Extract the (x, y) coordinate from the center of the cell holding the provided text.  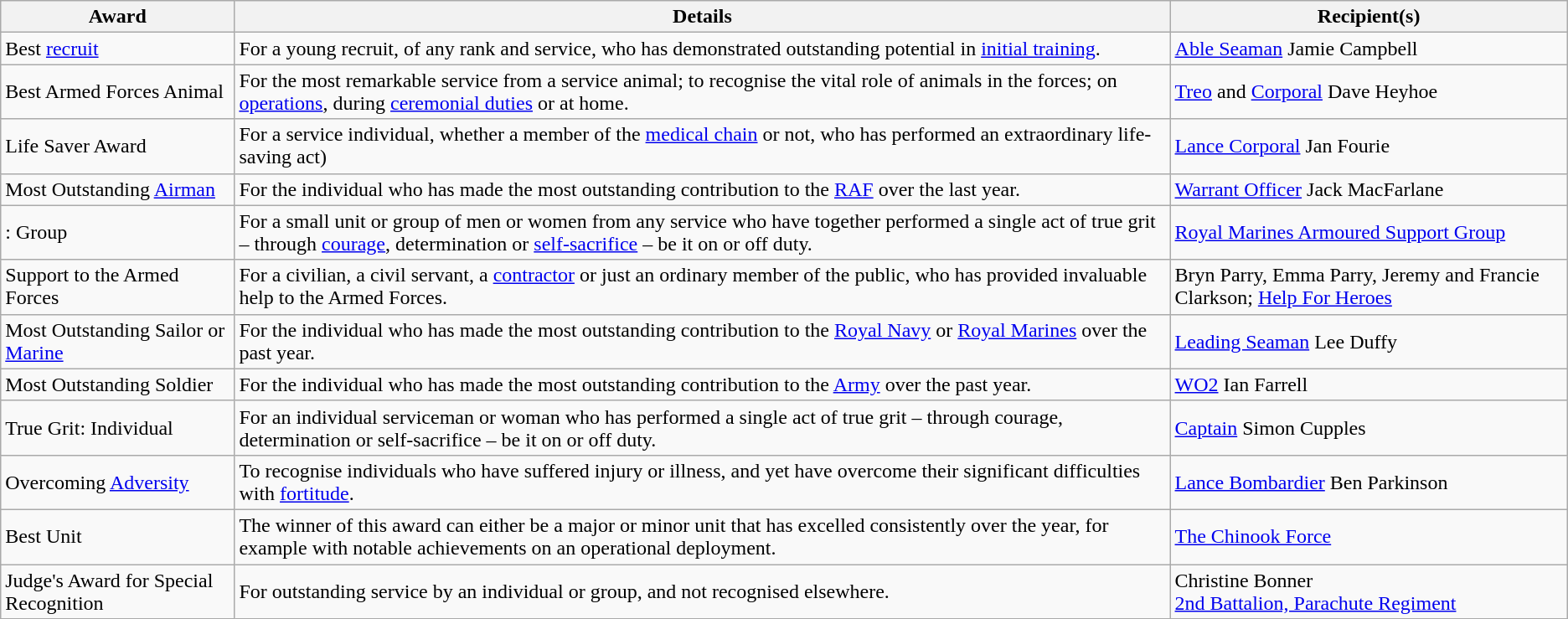
Royal Marines Armoured Support Group (1369, 233)
Lance Bombardier Ben Parkinson (1369, 482)
WO2 Ian Farrell (1369, 384)
To recognise individuals who have suffered injury or illness, and yet have overcome their significant difficulties with fortitude. (702, 482)
Most Outstanding Soldier (117, 384)
Captain Simon Cupples (1369, 427)
Lance Corporal Jan Fourie (1369, 146)
Best Armed Forces Animal (117, 92)
Recipient(s) (1369, 17)
Bryn Parry, Emma Parry, Jeremy and Francie Clarkson; Help For Heroes (1369, 286)
For a civilian, a civil servant, a contractor or just an ordinary member of the public, who has provided invaluable help to the Armed Forces. (702, 286)
Most Outstanding Sailor or Marine (117, 342)
: Group (117, 233)
Overcoming Adversity (117, 482)
Leading Seaman Lee Duffy (1369, 342)
For a service individual, whether a member of the medical chain or not, who has performed an extraordinary life-saving act) (702, 146)
True Grit: Individual (117, 427)
Judge's Award for Special Recognition (117, 591)
Most Outstanding Airman (117, 189)
For outstanding service by an individual or group, and not recognised elsewhere. (702, 591)
Details (702, 17)
For the individual who has made the most outstanding contribution to the Royal Navy or Royal Marines over the past year. (702, 342)
Warrant Officer Jack MacFarlane (1369, 189)
Best recruit (117, 49)
Life Saver Award (117, 146)
Treo and Corporal Dave Heyhoe (1369, 92)
For the individual who has made the most outstanding contribution to the RAF over the last year. (702, 189)
Best Unit (117, 536)
Christine Bonner2nd Battalion, Parachute Regiment (1369, 591)
For the individual who has made the most outstanding contribution to the Army over the past year. (702, 384)
Able Seaman Jamie Campbell (1369, 49)
The Chinook Force (1369, 536)
Award (117, 17)
Support to the Armed Forces (117, 286)
For a young recruit, of any rank and service, who has demonstrated outstanding potential in initial training. (702, 49)
